Locate the cell with the specified text and output its (X, Y) center coordinate. 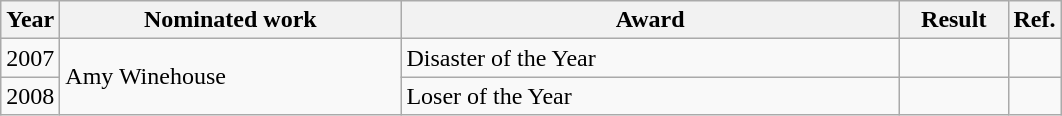
Year (30, 20)
Loser of the Year (650, 96)
Amy Winehouse (230, 77)
Ref. (1034, 20)
Result (954, 20)
Award (650, 20)
Nominated work (230, 20)
2007 (30, 58)
Disaster of the Year (650, 58)
2008 (30, 96)
